Identify which cell holds the provided text, then report its (x, y) central coordinate. 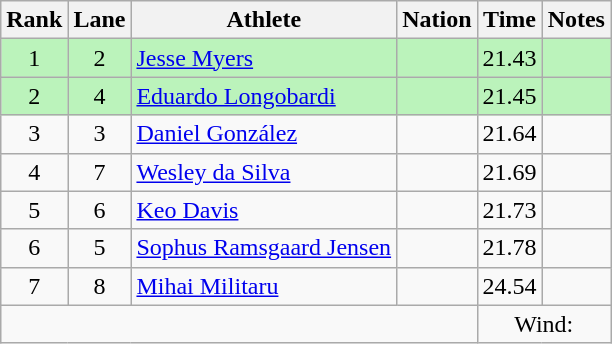
Wind: (544, 324)
21.69 (510, 172)
21.78 (510, 248)
21.43 (510, 58)
21.45 (510, 96)
Lane (100, 20)
Mihai Militaru (264, 286)
8 (100, 286)
Time (510, 20)
Rank (34, 20)
21.64 (510, 134)
Notes (576, 20)
Athlete (264, 20)
21.73 (510, 210)
Keo Davis (264, 210)
1 (34, 58)
24.54 (510, 286)
Nation (437, 20)
Eduardo Longobardi (264, 96)
Sophus Ramsgaard Jensen (264, 248)
Wesley da Silva (264, 172)
Daniel González (264, 134)
Jesse Myers (264, 58)
